Detect which cell encompasses the target text, then output its [x, y] center coordinate. 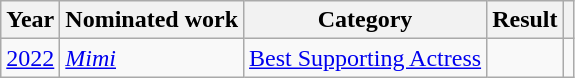
Result [525, 20]
Best Supporting Actress [366, 58]
2022 [30, 58]
Nominated work [152, 20]
Mimi [152, 58]
Year [30, 20]
Category [366, 20]
